Extract the (x, y) coordinate from the center of the cell holding the provided text.  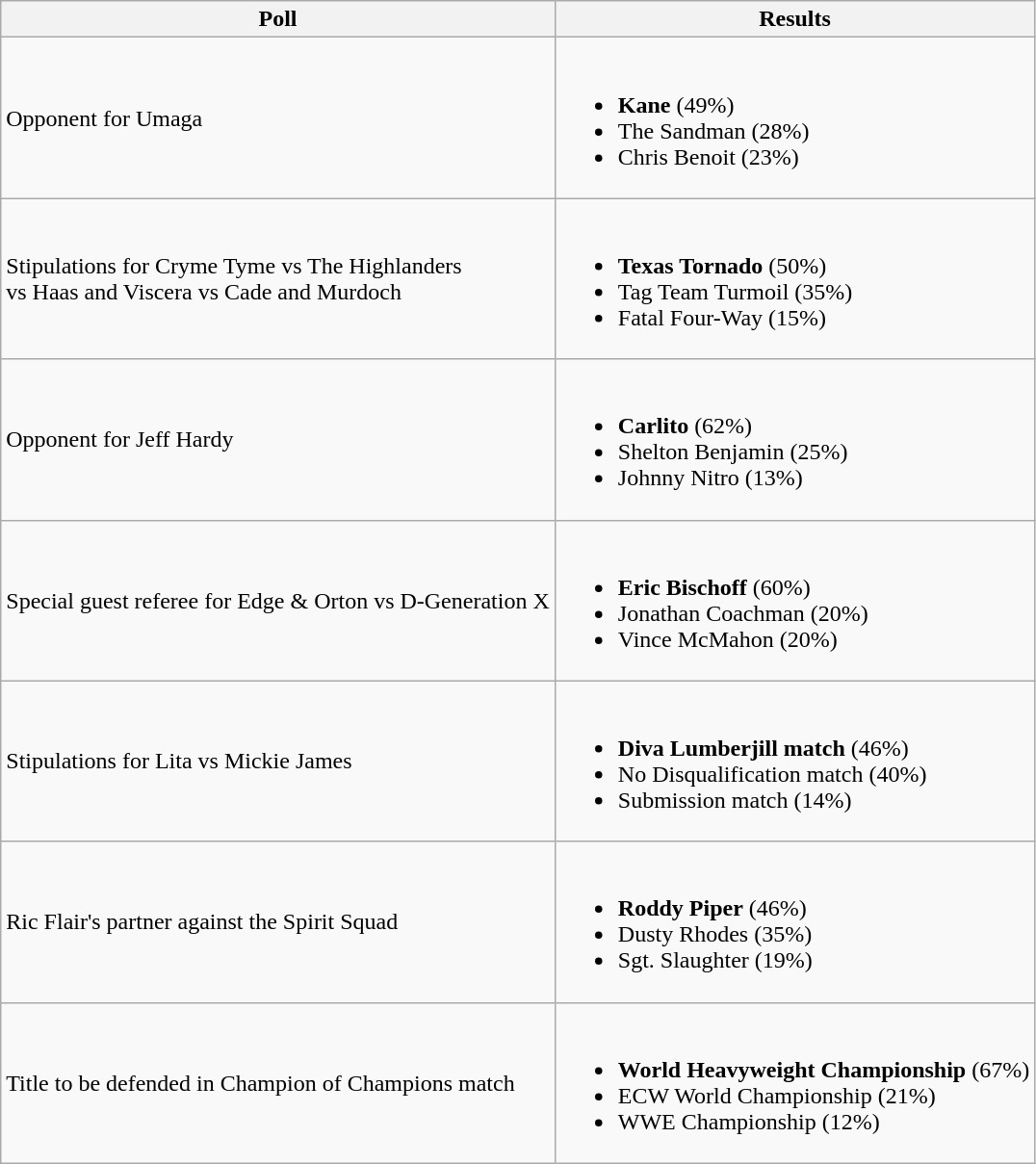
Poll (278, 19)
Special guest referee for Edge & Orton vs D-Generation X (278, 601)
Title to be defended in Champion of Champions match (278, 1082)
Diva Lumberjill match (46%)No Disqualification match (40%)Submission match (14%) (794, 761)
Ric Flair's partner against the Spirit Squad (278, 922)
Stipulations for Lita vs Mickie James (278, 761)
World Heavyweight Championship (67%)ECW World Championship (21%)WWE Championship (12%) (794, 1082)
Roddy Piper (46%)Dusty Rhodes (35%)Sgt. Slaughter (19%) (794, 922)
Carlito (62%)Shelton Benjamin (25%)Johnny Nitro (13%) (794, 439)
Stipulations for Cryme Tyme vs The Highlandersvs Haas and Viscera vs Cade and Murdoch (278, 279)
Texas Tornado (50%)Tag Team Turmoil (35%)Fatal Four-Way (15%) (794, 279)
Eric Bischoff (60%)Jonathan Coachman (20%)Vince McMahon (20%) (794, 601)
Opponent for Jeff Hardy (278, 439)
Kane (49%)The Sandman (28%)Chris Benoit (23%) (794, 117)
Results (794, 19)
Opponent for Umaga (278, 117)
